Find where the given text appears and provide that cell's center as (X, Y) coordinate. 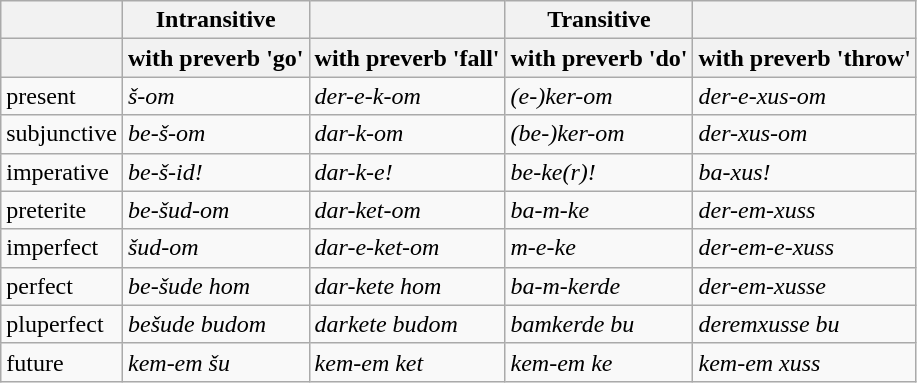
be-š-om (216, 134)
der-em-e-xuss (805, 248)
future (62, 362)
imperfect (62, 248)
(e-)ker-om (599, 96)
kem-em šu (216, 362)
(be-)ker-om (599, 134)
der-em-xusse (805, 286)
Transitive (599, 20)
dar-k-e! (407, 172)
der-xus-om (805, 134)
kem-em xuss (805, 362)
pluperfect (62, 324)
dar-k-om (407, 134)
Intransitive (216, 20)
be-ke(r)! (599, 172)
kem-em ke (599, 362)
der-e-k-om (407, 96)
present (62, 96)
bamkerde bu (599, 324)
dar-kete hom (407, 286)
der-e-xus-om (805, 96)
be-šude hom (216, 286)
be-šud-om (216, 210)
deremxusse bu (805, 324)
perfect (62, 286)
kem-em ket (407, 362)
with preverb 'go' (216, 58)
ba-xus! (805, 172)
bešude budom (216, 324)
dar-e-ket-om (407, 248)
darkete budom (407, 324)
with preverb 'throw' (805, 58)
imperative (62, 172)
š-om (216, 96)
preterite (62, 210)
šud-om (216, 248)
ba-m-kerde (599, 286)
ba-m-ke (599, 210)
der-em-xuss (805, 210)
with preverb 'fall' (407, 58)
m-e-ke (599, 248)
be-š-id! (216, 172)
dar-ket-om (407, 210)
subjunctive (62, 134)
with preverb 'do' (599, 58)
